Find where the given text appears and provide that cell's center as (X, Y) coordinate. 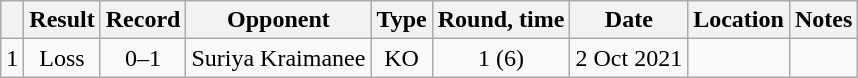
Record (143, 20)
1 (6) (501, 58)
Result (62, 20)
2 Oct 2021 (629, 58)
Loss (62, 58)
KO (402, 58)
1 (12, 58)
Notes (823, 20)
0–1 (143, 58)
Round, time (501, 20)
Location (739, 20)
Suriya Kraimanee (278, 58)
Type (402, 20)
Opponent (278, 20)
Date (629, 20)
